Output the [X, Y] coordinate of the center of the cell containing the given text.  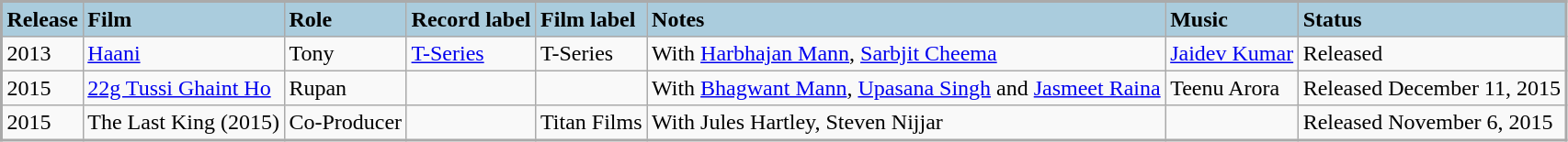
22g Tussi Ghaint Ho [184, 88]
2013 [42, 54]
Jaidev Kumar [1232, 54]
With Bhagwant Mann, Upasana Singh and Jasmeet Raina [906, 88]
Tony [346, 54]
The Last King (2015) [184, 123]
Co-Producer [346, 123]
Titan Films [592, 123]
With Harbhajan Mann, Sarbjit Cheema [906, 54]
With Jules Hartley, Steven Nijjar [906, 123]
Record label [471, 19]
Released November 6, 2015 [1432, 123]
Role [346, 19]
Teenu Arora [1232, 88]
Rupan [346, 88]
Released December 11, 2015 [1432, 88]
Haani [184, 54]
Film label [592, 19]
Status [1432, 19]
Released [1432, 54]
Music [1232, 19]
Release [42, 19]
Notes [906, 19]
Film [184, 19]
